Pinpoint the cell where the given text exists, returning its [X, Y] midpoint coordinate. 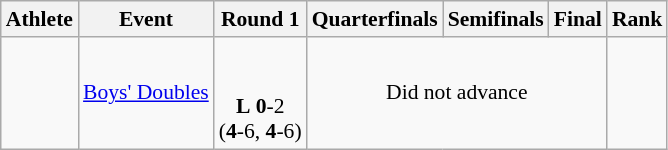
Athlete [40, 19]
Did not advance [457, 93]
Semifinals [496, 19]
Boys' Doubles [146, 93]
Event [146, 19]
L 0-2 (4-6, 4-6) [260, 93]
Final [578, 19]
Quarterfinals [375, 19]
Round 1 [260, 19]
Rank [638, 19]
